Capture the cell that displays the provided text and extract its (X, Y) central coordinate. 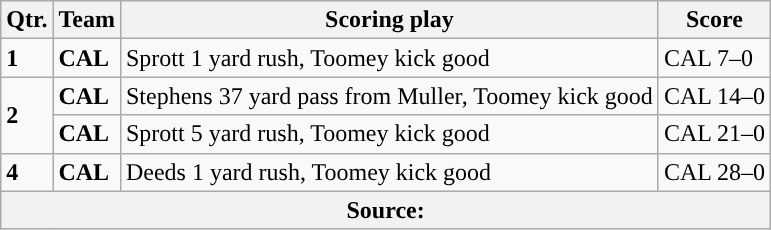
Stephens 37 yard pass from Muller, Toomey kick good (389, 96)
2 (27, 115)
1 (27, 58)
Qtr. (27, 20)
Sprott 1 yard rush, Toomey kick good (389, 58)
Sprott 5 yard rush, Toomey kick good (389, 134)
CAL 21–0 (714, 134)
4 (27, 172)
CAL 14–0 (714, 96)
CAL 7–0 (714, 58)
Deeds 1 yard rush, Toomey kick good (389, 172)
CAL 28–0 (714, 172)
Source: (386, 210)
Score (714, 20)
Team (87, 20)
Scoring play (389, 20)
